Extract the [x, y] coordinate from the center of the cell holding the provided text.  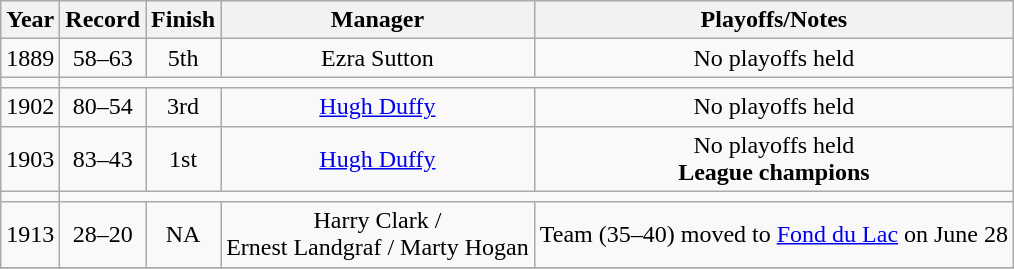
Harry Clark / Ernest Landgraf / Marty Hogan [378, 234]
83–43 [103, 158]
1st [184, 158]
58–63 [103, 58]
1913 [30, 234]
Team (35–40) moved to Fond du Lac on June 28 [774, 234]
3rd [184, 107]
No playoffs heldLeague champions [774, 158]
28–20 [103, 234]
NA [184, 234]
Playoffs/Notes [774, 20]
Year [30, 20]
Record [103, 20]
Manager [378, 20]
1889 [30, 58]
Finish [184, 20]
5th [184, 58]
1903 [30, 158]
Ezra Sutton [378, 58]
80–54 [103, 107]
1902 [30, 107]
